Detect which cell encompasses the target text, then output its (X, Y) center coordinate. 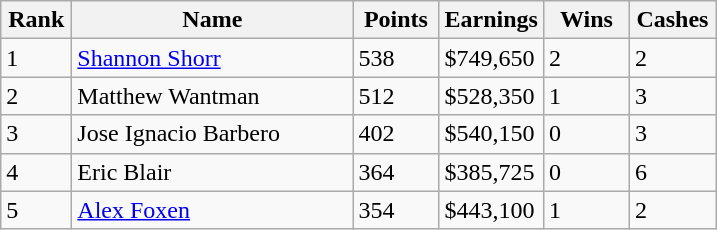
$749,650 (491, 58)
Matthew Wantman (212, 96)
Jose Ignacio Barbero (212, 134)
$528,350 (491, 96)
6 (672, 172)
512 (396, 96)
402 (396, 134)
Earnings (491, 20)
538 (396, 58)
$443,100 (491, 210)
Shannon Shorr (212, 58)
Cashes (672, 20)
Rank (36, 20)
Wins (586, 20)
Points (396, 20)
Name (212, 20)
4 (36, 172)
Alex Foxen (212, 210)
364 (396, 172)
$540,150 (491, 134)
5 (36, 210)
354 (396, 210)
Eric Blair (212, 172)
$385,725 (491, 172)
